Extract the (X, Y) coordinate from the center of the cell holding the provided text.  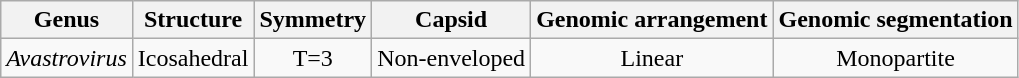
Avastrovirus (67, 58)
Icosahedral (193, 58)
Monopartite (896, 58)
T=3 (313, 58)
Non-enveloped (452, 58)
Capsid (452, 20)
Symmetry (313, 20)
Structure (193, 20)
Linear (652, 58)
Genus (67, 20)
Genomic arrangement (652, 20)
Genomic segmentation (896, 20)
